Pinpoint the cell where the given text exists, returning its (X, Y) midpoint coordinate. 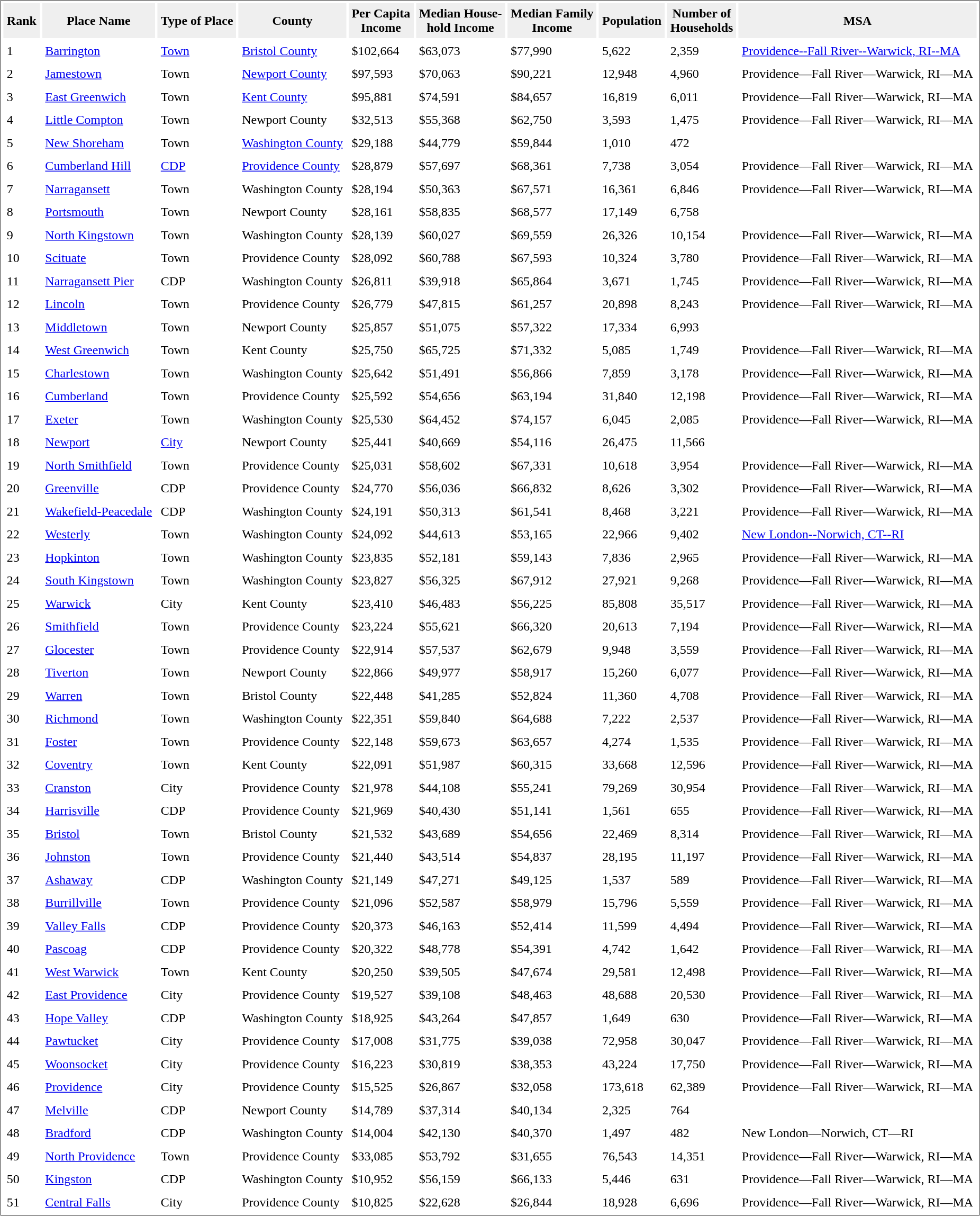
Woonsocket (98, 1064)
2,965 (702, 558)
27,921 (632, 580)
$55,368 (460, 120)
East Greenwich (98, 97)
$65,864 (552, 282)
$51,491 (460, 374)
15,796 (632, 903)
$47,857 (552, 1019)
11,566 (702, 443)
72,958 (632, 1041)
$57,537 (460, 650)
$39,038 (552, 1041)
23 (22, 558)
3,593 (632, 120)
New London--Norwich, CT--RI (857, 535)
Exeter (98, 419)
9,268 (702, 580)
1,745 (702, 282)
$25,031 (381, 466)
1 (22, 51)
$30,819 (460, 1064)
1,642 (702, 949)
12,948 (632, 74)
$18,925 (381, 1019)
$58,835 (460, 212)
79,269 (632, 788)
North Kingstown (98, 235)
27 (22, 650)
$97,593 (381, 74)
17,750 (702, 1064)
11,197 (702, 857)
$51,075 (460, 327)
4,960 (702, 74)
$50,363 (460, 190)
$48,463 (552, 995)
62,389 (702, 1087)
12 (22, 304)
31,840 (632, 396)
Greenville (98, 488)
482 (702, 1133)
630 (702, 1019)
3,178 (702, 374)
$10,825 (381, 1203)
Cumberland (98, 396)
$49,977 (460, 672)
12,498 (702, 972)
$20,373 (381, 926)
Lincoln (98, 304)
10,154 (702, 235)
1,535 (702, 742)
Pascoag (98, 949)
2,325 (632, 1111)
35,517 (702, 604)
$21,440 (381, 857)
$57,697 (460, 166)
17,149 (632, 212)
$28,092 (381, 258)
$28,879 (381, 166)
$14,789 (381, 1111)
$56,325 (460, 580)
38 (22, 903)
42 (22, 995)
Warren (98, 696)
MSA (857, 21)
$47,674 (552, 972)
6,077 (702, 672)
34 (22, 811)
2,359 (702, 51)
10,618 (632, 466)
Central Falls (98, 1203)
36 (22, 857)
$53,792 (460, 1156)
31 (22, 742)
$68,361 (552, 166)
45 (22, 1064)
22,469 (632, 834)
$44,108 (460, 788)
$63,657 (552, 742)
Charlestown (98, 374)
Smithfield (98, 627)
1,561 (632, 811)
$47,271 (460, 880)
$32,058 (552, 1087)
$44,779 (460, 143)
18 (22, 443)
$24,770 (381, 488)
7 (22, 190)
19 (22, 466)
$28,139 (381, 235)
Number ofHouseholds (702, 21)
11 (22, 282)
6 (22, 166)
$56,159 (460, 1179)
$23,410 (381, 604)
15,260 (632, 672)
$31,655 (552, 1156)
3,302 (702, 488)
$61,541 (552, 511)
4 (22, 120)
$70,063 (460, 74)
6,758 (702, 212)
6,011 (702, 97)
1,649 (632, 1019)
New Shoreham (98, 143)
Type of Place (197, 21)
22,966 (632, 535)
$23,224 (381, 627)
4,274 (632, 742)
10,324 (632, 258)
$28,194 (381, 190)
3,671 (632, 282)
$64,688 (552, 719)
11,360 (632, 696)
$58,917 (552, 672)
Ashaway (98, 880)
$67,331 (552, 466)
Jamestown (98, 74)
76,543 (632, 1156)
Median FamilyIncome (552, 21)
$43,514 (460, 857)
Hope Valley (98, 1019)
$51,987 (460, 764)
3,221 (702, 511)
12,596 (702, 764)
$56,225 (552, 604)
5,622 (632, 51)
17 (22, 419)
6,846 (702, 190)
Burrillville (98, 903)
$67,912 (552, 580)
$22,091 (381, 764)
$25,592 (381, 396)
30,954 (702, 788)
County (292, 21)
Melville (98, 1111)
Coventry (98, 764)
9 (22, 235)
39 (22, 926)
$95,881 (381, 97)
$46,483 (460, 604)
$59,673 (460, 742)
$67,571 (552, 190)
$53,165 (552, 535)
Kingston (98, 1179)
50 (22, 1179)
2 (22, 74)
$52,181 (460, 558)
Foster (98, 742)
$60,315 (552, 764)
28,195 (632, 857)
35 (22, 834)
7,836 (632, 558)
$23,835 (381, 558)
West Greenwich (98, 350)
$21,096 (381, 903)
$25,530 (381, 419)
$71,332 (552, 350)
$51,141 (552, 811)
$29,188 (381, 143)
$17,008 (381, 1041)
Portsmouth (98, 212)
29 (22, 696)
44 (22, 1041)
5,085 (632, 350)
Population (632, 21)
$20,250 (381, 972)
$52,824 (552, 696)
$66,832 (552, 488)
29,581 (632, 972)
Providence--Fall River--Warwick, RI--MA (857, 51)
$65,725 (460, 350)
$74,591 (460, 97)
$21,149 (381, 880)
$26,811 (381, 282)
Little Compton (98, 120)
$24,191 (381, 511)
Warwick (98, 604)
$28,161 (381, 212)
20,613 (632, 627)
40 (22, 949)
East Providence (98, 995)
Richmond (98, 719)
$14,004 (381, 1133)
Valley Falls (98, 926)
7,738 (632, 166)
5,446 (632, 1179)
$55,241 (552, 788)
11,599 (632, 926)
$16,223 (381, 1064)
49 (22, 1156)
$21,532 (381, 834)
$23,827 (381, 580)
3,780 (702, 258)
$54,837 (552, 857)
21 (22, 511)
$33,085 (381, 1156)
$42,130 (460, 1133)
22 (22, 535)
18,928 (632, 1203)
1,749 (702, 350)
7,194 (702, 627)
$21,969 (381, 811)
$48,778 (460, 949)
$55,621 (460, 627)
$24,092 (381, 535)
$90,221 (552, 74)
$62,679 (552, 650)
$22,914 (381, 650)
$63,073 (460, 51)
$56,036 (460, 488)
Per CapitaIncome (381, 21)
$49,125 (552, 880)
$40,669 (460, 443)
North Providence (98, 1156)
$38,353 (552, 1064)
$39,918 (460, 282)
$40,134 (552, 1111)
6,993 (702, 327)
$66,133 (552, 1179)
$60,788 (460, 258)
46 (22, 1087)
7,222 (632, 719)
16,819 (632, 97)
472 (702, 143)
48,688 (632, 995)
$54,391 (552, 949)
$62,750 (552, 120)
$32,513 (381, 120)
26,475 (632, 443)
$66,320 (552, 627)
30 (22, 719)
Harrisville (98, 811)
1,497 (632, 1133)
1,010 (632, 143)
$31,775 (460, 1041)
16 (22, 396)
631 (702, 1179)
6,045 (632, 419)
655 (702, 811)
48 (22, 1133)
$58,979 (552, 903)
85,808 (632, 604)
$69,559 (552, 235)
16,361 (632, 190)
10 (22, 258)
Narragansett Pier (98, 282)
5 (22, 143)
589 (702, 880)
Hopkinton (98, 558)
$37,314 (460, 1111)
25 (22, 604)
41 (22, 972)
$77,990 (552, 51)
3 (22, 97)
$22,448 (381, 696)
Narragansett (98, 190)
$39,108 (460, 995)
Glocester (98, 650)
8 (22, 212)
4,708 (702, 696)
30,047 (702, 1041)
$19,527 (381, 995)
$64,452 (460, 419)
20,898 (632, 304)
8,314 (702, 834)
51 (22, 1203)
9,948 (632, 650)
$52,587 (460, 903)
$22,866 (381, 672)
$50,313 (460, 511)
47 (22, 1111)
3,954 (702, 466)
$22,628 (460, 1203)
13 (22, 327)
$84,657 (552, 97)
26,326 (632, 235)
$68,577 (552, 212)
12,198 (702, 396)
$40,370 (552, 1133)
$59,143 (552, 558)
$56,866 (552, 374)
$102,664 (381, 51)
32 (22, 764)
33,668 (632, 764)
26 (22, 627)
$25,642 (381, 374)
Middletown (98, 327)
$25,441 (381, 443)
8,243 (702, 304)
$22,351 (381, 719)
$21,978 (381, 788)
Barrington (98, 51)
Pawtucket (98, 1041)
173,618 (632, 1087)
3,559 (702, 650)
Median House-hold Income (460, 21)
$22,148 (381, 742)
6,696 (702, 1203)
3,054 (702, 166)
$63,194 (552, 396)
$20,322 (381, 949)
$67,593 (552, 258)
South Kingstown (98, 580)
$74,157 (552, 419)
$26,867 (460, 1087)
15 (22, 374)
$26,779 (381, 304)
7,859 (632, 374)
$54,116 (552, 443)
Tiverton (98, 672)
$58,602 (460, 466)
$59,840 (460, 719)
5,559 (702, 903)
4,494 (702, 926)
1,475 (702, 120)
28 (22, 672)
$25,857 (381, 327)
14 (22, 350)
4,742 (632, 949)
New London—Norwich, CT—RI (857, 1133)
2,085 (702, 419)
Cranston (98, 788)
$57,322 (552, 327)
43,224 (632, 1064)
$43,264 (460, 1019)
$60,027 (460, 235)
Scituate (98, 258)
2,537 (702, 719)
$39,505 (460, 972)
Bristol (98, 834)
24 (22, 580)
43 (22, 1019)
Rank (22, 21)
$59,844 (552, 143)
Johnston (98, 857)
Providence (98, 1087)
20,530 (702, 995)
Cumberland Hill (98, 166)
$47,815 (460, 304)
North Smithfield (98, 466)
$43,689 (460, 834)
$61,257 (552, 304)
37 (22, 880)
Wakefield-Peacedale (98, 511)
$41,285 (460, 696)
764 (702, 1111)
14,351 (702, 1156)
20 (22, 488)
1,537 (632, 880)
Bradford (98, 1133)
8,468 (632, 511)
$46,163 (460, 926)
$10,952 (381, 1179)
8,626 (632, 488)
Place Name (98, 21)
$15,525 (381, 1087)
9,402 (702, 535)
Newport (98, 443)
$26,844 (552, 1203)
$25,750 (381, 350)
$52,414 (552, 926)
Westerly (98, 535)
$44,613 (460, 535)
17,334 (632, 327)
$40,430 (460, 811)
West Warwick (98, 972)
33 (22, 788)
